Output the [x, y] coordinate of the center of the cell containing the given text.  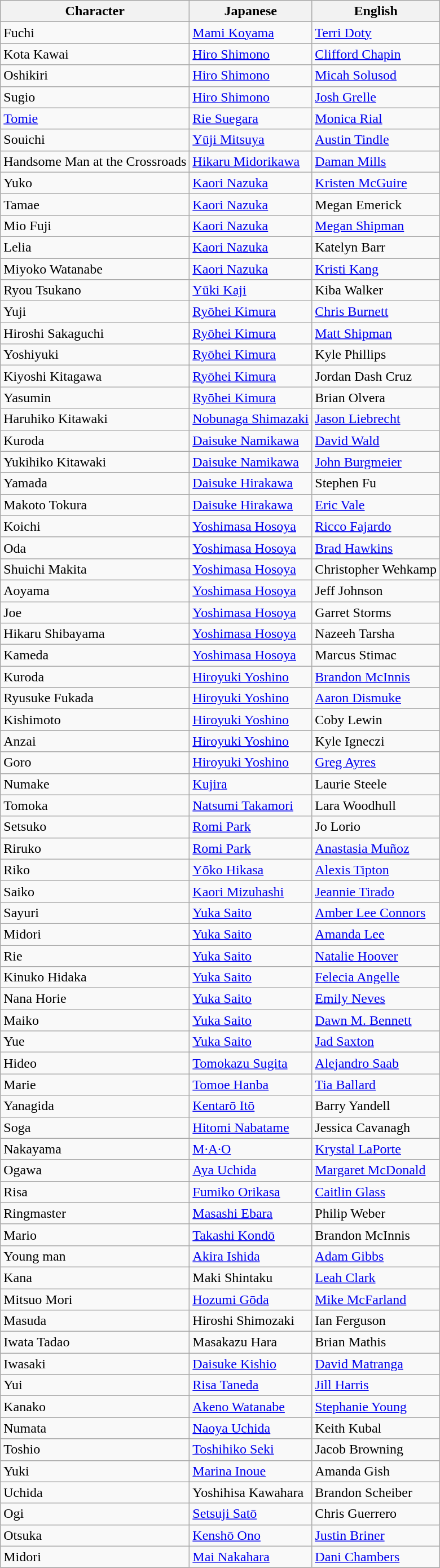
Ricco Fajardo [376, 526]
Mitsuo Mori [95, 1299]
Kyle Igneczi [376, 741]
Mami Koyama [250, 33]
Kaori Mizuhashi [250, 891]
Akeno Watanabe [250, 1407]
Margaret McDonald [376, 1170]
Haruhiko Kitawaki [95, 419]
Setsuko [95, 827]
Kentarō Itō [250, 1106]
Brandon Scheiber [376, 1492]
Lelia [95, 247]
Tomoka [95, 805]
Hideo [95, 1063]
Shuichi Makita [95, 569]
English [376, 11]
Kenshō Ono [250, 1535]
Anzai [95, 741]
Akira Ishida [250, 1256]
Aoyama [95, 591]
Chris Burnett [376, 312]
Kana [95, 1278]
Goro [95, 763]
Masakazu Hara [250, 1342]
Marina Inoue [250, 1471]
Kota Kawai [95, 54]
Uchida [95, 1492]
Hikaru Midorikawa [250, 161]
Ogawa [95, 1170]
Natsumi Takamori [250, 805]
Saiko [95, 891]
Soga [95, 1127]
Chris Guerrero [376, 1514]
Handsome Man at the Crossroads [95, 161]
Coby Lewin [376, 720]
Jill Harris [376, 1385]
Alexis Tipton [376, 870]
Rie Suegara [250, 118]
Josh Grelle [376, 97]
Tomie [95, 118]
Jo Lorio [376, 827]
Christopher Wehkamp [376, 569]
Young man [95, 1256]
Makoto Tokura [95, 505]
Numake [95, 784]
Katelyn Barr [376, 247]
Masuda [95, 1321]
Caitlin Glass [376, 1192]
Kristen McGuire [376, 183]
Joe [95, 612]
Maki Shintaku [250, 1278]
Setsuji Satō [250, 1514]
Jacob Browning [376, 1450]
Yukihiko Kitawaki [95, 462]
Amber Lee Connors [376, 913]
Krystal LaPorte [376, 1149]
Emily Neves [376, 999]
Japanese [250, 11]
Tomokazu Sugita [250, 1063]
Marcus Stimac [376, 655]
Amanda Lee [376, 934]
Masashi Ebara [250, 1213]
Iwata Tadao [95, 1342]
Ogi [95, 1514]
Mio Fuji [95, 226]
Riruko [95, 848]
Adam Gibbs [376, 1256]
Justin Briner [376, 1535]
Ringmaster [95, 1213]
John Burgmeier [376, 462]
Marie [95, 1085]
Character [95, 11]
Leah Clark [376, 1278]
Fuchi [95, 33]
Dani Chambers [376, 1557]
Matt Shipman [376, 333]
Lara Woodhull [376, 805]
Kameda [95, 655]
Anastasia Muñoz [376, 848]
Brian Olvera [376, 398]
Mai Nakahara [250, 1557]
Greg Ayres [376, 763]
Yanagida [95, 1106]
David Wald [376, 441]
Kyle Phillips [376, 355]
Kiyoshi Kitagawa [95, 376]
Yuki [95, 1471]
Clifford Chapin [376, 54]
Felecia Angelle [376, 977]
Garret Storms [376, 612]
Kanako [95, 1407]
Yui [95, 1385]
Risa [95, 1192]
Toshihiko Seki [250, 1450]
Philip Weber [376, 1213]
Kujira [250, 784]
Amanda Gish [376, 1471]
Kristi Kang [376, 269]
Yūji Mitsuya [250, 140]
Yue [95, 1042]
Stephanie Young [376, 1407]
Mario [95, 1235]
Sayuri [95, 913]
Fumiko Orikasa [250, 1192]
Koichi [95, 526]
Ryusuke Fukada [95, 698]
Megan Emerick [376, 204]
Takashi Kondō [250, 1235]
Rie [95, 956]
Kinuko Hidaka [95, 977]
Nazeeh Tarsha [376, 634]
Dawn M. Bennett [376, 1020]
Hikaru Shibayama [95, 634]
Jessica Cavanagh [376, 1127]
Tamae [95, 204]
Aaron Dismuke [376, 698]
Yuko [95, 183]
Aya Uchida [250, 1170]
Oshikiri [95, 76]
Sugio [95, 97]
Hozumi Gōda [250, 1299]
Yuji [95, 312]
Daman Mills [376, 161]
Keith Kubal [376, 1428]
Stephen Fu [376, 483]
Terri Doty [376, 33]
Jeannie Tirado [376, 891]
Risa Taneda [250, 1385]
Nakayama [95, 1149]
Monica Rial [376, 118]
Micah Solusod [376, 76]
Brian Mathis [376, 1342]
Natalie Hoover [376, 956]
Iwasaki [95, 1364]
Yoshiyuki [95, 355]
Daisuke Kishio [250, 1364]
David Matranga [376, 1364]
Naoya Uchida [250, 1428]
Kiba Walker [376, 290]
Toshio [95, 1450]
Megan Shipman [376, 226]
Jad Saxton [376, 1042]
Jason Liebrecht [376, 419]
Nobunaga Shimazaki [250, 419]
Souichi [95, 140]
Miyoko Watanabe [95, 269]
Alejandro Saab [376, 1063]
Nana Horie [95, 999]
Oda [95, 548]
Otsuka [95, 1535]
Kishimoto [95, 720]
Barry Yandell [376, 1106]
Hiroshi Shimozaki [250, 1321]
Tomoe Hanba [250, 1085]
Ryou Tsukano [95, 290]
Yūki Kaji [250, 290]
Numata [95, 1428]
Yasumin [95, 398]
Mike McFarland [376, 1299]
Hitomi Nabatame [250, 1127]
Ian Ferguson [376, 1321]
Yōko Hikasa [250, 870]
Riko [95, 870]
Yoshihisa Kawahara [250, 1492]
Jeff Johnson [376, 591]
M·A·O [250, 1149]
Laurie Steele [376, 784]
Tia Ballard [376, 1085]
Jordan Dash Cruz [376, 376]
Hiroshi Sakaguchi [95, 333]
Maiko [95, 1020]
Eric Vale [376, 505]
Austin Tindle [376, 140]
Yamada [95, 483]
Brad Hawkins [376, 548]
